Return the [X, Y] coordinate for the center point of the cell that contains the specified text.  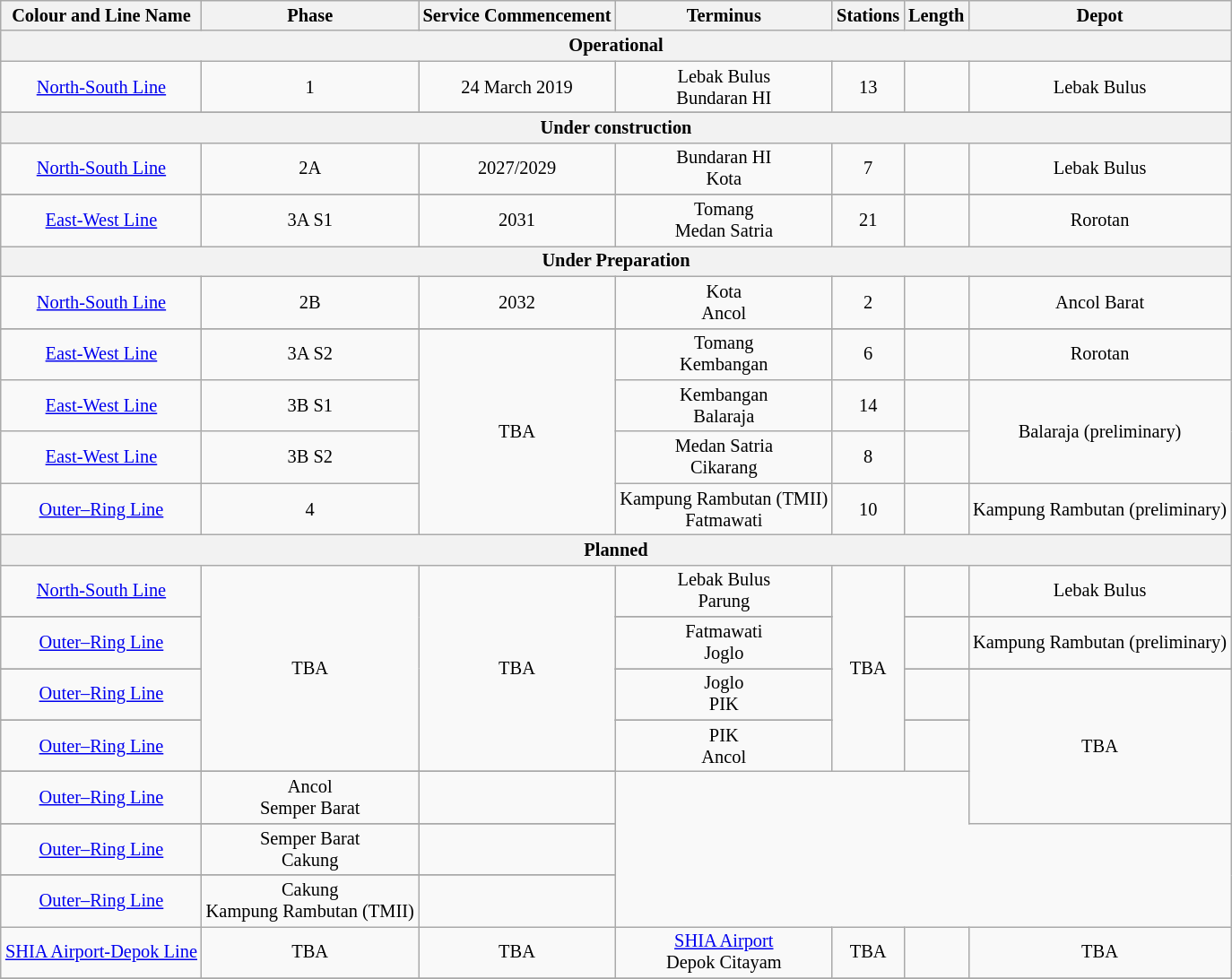
Terminus [724, 16]
Operational [616, 46]
1 [310, 87]
KotaAncol [724, 302]
7 [868, 169]
Depot [1099, 16]
JogloPIK [724, 695]
Service Commencement [517, 16]
2031 [517, 221]
FatmawatiJoglo [724, 643]
Medan SatriaCikarang [724, 457]
TomangMedan Satria [724, 221]
3A S2 [310, 354]
2B [310, 302]
Planned [616, 550]
Phase [310, 16]
13 [868, 87]
Lebak BulusParung [724, 591]
2027/2029 [517, 169]
Semper BaratCakung [310, 850]
8 [868, 457]
6 [868, 354]
Under construction [616, 128]
10 [868, 509]
3B S2 [310, 457]
3A S1 [310, 221]
Stations [868, 16]
Balaraja (preliminary) [1099, 432]
2 [868, 302]
Length [936, 16]
Colour and Line Name [101, 16]
14 [868, 406]
Bundaran HIKota [724, 169]
2A [310, 169]
3B S1 [310, 406]
SHIA Airport-Depok Line [101, 953]
TomangKembangan [724, 354]
SHIA AirportDepok Citayam [724, 953]
KembanganBalaraja [724, 406]
AncolSemper Barat [310, 798]
24 March 2019 [517, 87]
2032 [517, 302]
Lebak BulusBundaran HI [724, 87]
CakungKampung Rambutan (TMII) [310, 901]
21 [868, 221]
PIKAncol [724, 746]
Under Preparation [616, 262]
Kampung Rambutan (TMII)Fatmawati [724, 509]
Ancol Barat [1099, 302]
4 [310, 509]
